For the text-containing cell, return its midpoint in [x, y] coordinate format. 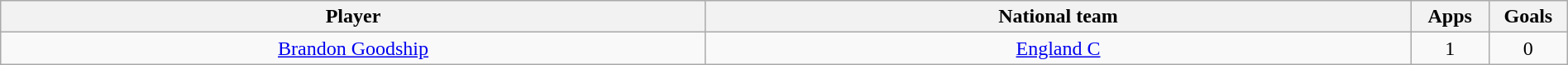
Goals [1528, 17]
Brandon Goodship [354, 48]
England C [1059, 48]
Apps [1451, 17]
National team [1059, 17]
Player [354, 17]
0 [1528, 48]
1 [1451, 48]
